Detect which cell encompasses the target text, then output its [x, y] center coordinate. 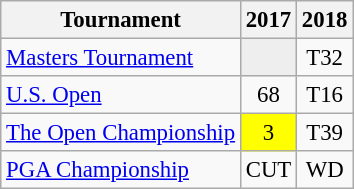
The Open Championship [121, 133]
T16 [325, 95]
PGA Championship [121, 170]
T39 [325, 133]
3 [268, 133]
Masters Tournament [121, 58]
2017 [268, 20]
2018 [325, 20]
T32 [325, 58]
WD [325, 170]
U.S. Open [121, 95]
CUT [268, 170]
Tournament [121, 20]
68 [268, 95]
